For the text-containing cell, return its midpoint in (X, Y) coordinate format. 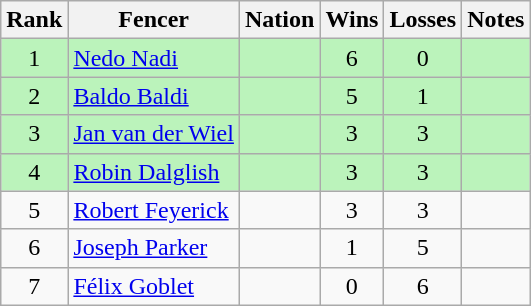
4 (34, 172)
Losses (423, 20)
Rank (34, 20)
Robert Feyerick (154, 210)
Fencer (154, 20)
Robin Dalglish (154, 172)
Wins (352, 20)
Joseph Parker (154, 248)
Notes (496, 20)
Nedo Nadi (154, 58)
2 (34, 96)
7 (34, 286)
Baldo Baldi (154, 96)
Félix Goblet (154, 286)
Nation (279, 20)
Jan van der Wiel (154, 134)
